Return [x, y] of the center of cell containing provided text 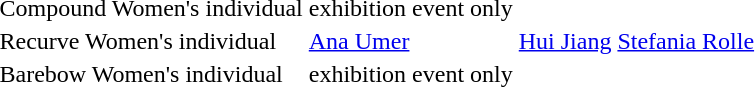
Ana Umer [410, 41]
Hui Jiang [565, 41]
